Scan for the cell matching the given text and deliver its (X, Y) coordinate at center. 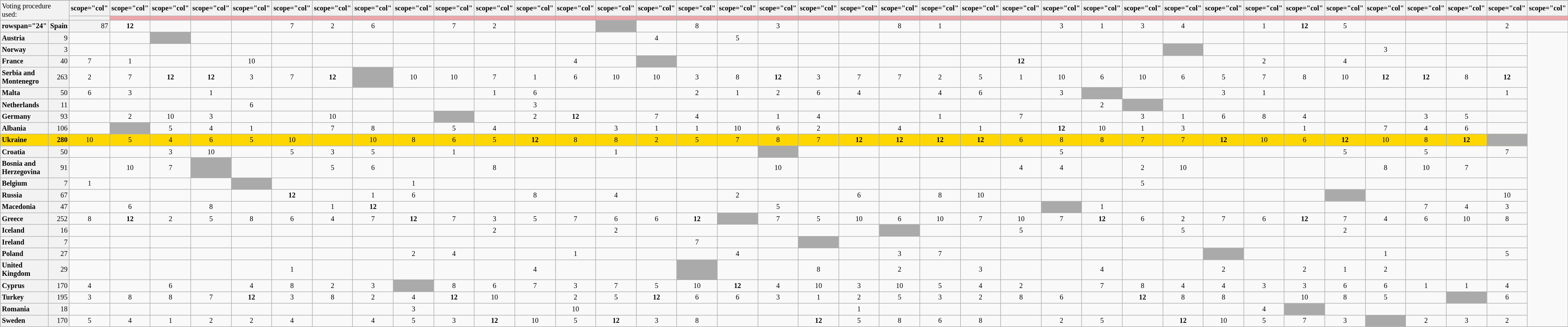
93 (59, 117)
Greece (24, 219)
Albania (24, 128)
Ukraine (24, 140)
87 (89, 26)
Macedonia (24, 207)
Iceland (24, 230)
Bosnia and Herzegovina (24, 168)
United Kingdom (24, 270)
18 (59, 309)
40 (59, 61)
Voting procedure used: (35, 10)
Sweden (24, 321)
Malta (24, 93)
252 (59, 219)
27 (59, 254)
Cyprus (24, 286)
France (24, 61)
Spain (59, 26)
Poland (24, 254)
11 (59, 105)
Norway (24, 49)
91 (59, 168)
rowspan="24" (24, 26)
Netherlands (24, 105)
Germany (24, 117)
29 (59, 270)
67 (59, 195)
Ireland (24, 242)
Serbia and Montenegro (24, 77)
Romania (24, 309)
Belgium (24, 184)
106 (59, 128)
Croatia (24, 152)
Turkey (24, 297)
16 (59, 230)
195 (59, 297)
263 (59, 77)
Russia (24, 195)
47 (59, 207)
280 (59, 140)
9 (59, 38)
Austria (24, 38)
